Scan for the cell matching the given text and deliver its (x, y) coordinate at center. 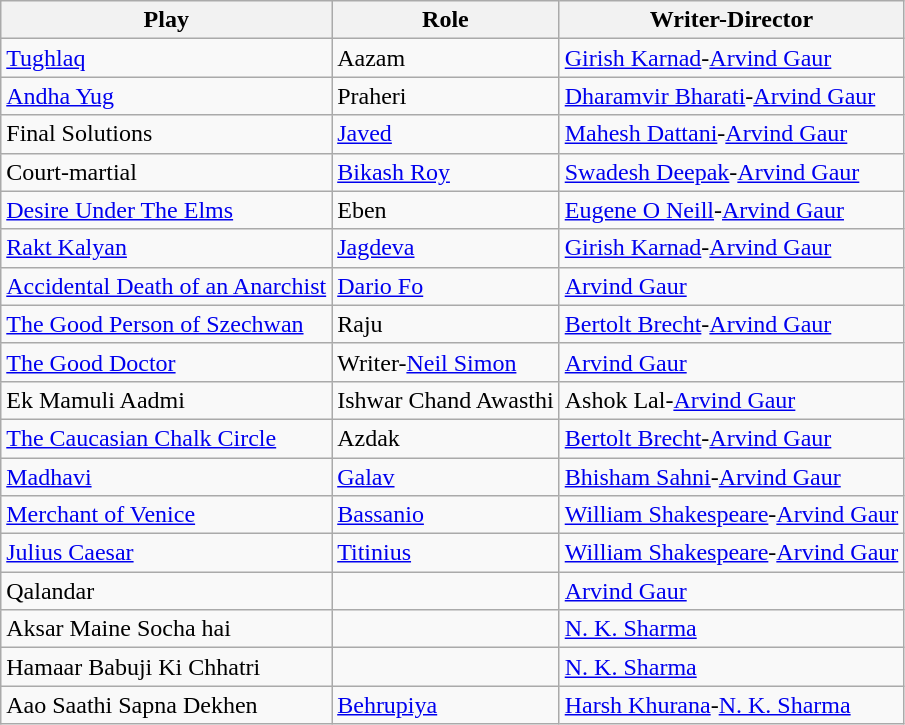
Tughlaq (166, 58)
Dario Fo (446, 286)
Aao Saathi Sapna Dekhen (166, 705)
Ishwar Chand Awasthi (446, 400)
The Good Person of Szechwan (166, 324)
Qalandar (166, 591)
Merchant of Venice (166, 515)
Javed (446, 134)
Court-martial (166, 172)
Writer-Neil Simon (446, 362)
Raju (446, 324)
Ek Mamuli Aadmi (166, 400)
Julius Caesar (166, 553)
The Caucasian Chalk Circle (166, 438)
Rakt Kalyan (166, 248)
Bhisham Sahni-Arvind Gaur (732, 477)
Accidental Death of an Anarchist (166, 286)
Mahesh Dattani-Arvind Gaur (732, 134)
Bassanio (446, 515)
Eugene O Neill-Arvind Gaur (732, 210)
Praheri (446, 96)
Final Solutions (166, 134)
Writer-Director (732, 20)
Aazam (446, 58)
Eben (446, 210)
Bikash Roy (446, 172)
Andha Yug (166, 96)
Dharamvir Bharati-Arvind Gaur (732, 96)
The Good Doctor (166, 362)
Titinius (446, 553)
Azdak (446, 438)
Jagdeva (446, 248)
Harsh Khurana-N. K. Sharma (732, 705)
Desire Under The Elms (166, 210)
Role (446, 20)
Madhavi (166, 477)
Behrupiya (446, 705)
Galav (446, 477)
Swadesh Deepak-Arvind Gaur (732, 172)
Ashok Lal-Arvind Gaur (732, 400)
Hamaar Babuji Ki Chhatri (166, 667)
Play (166, 20)
Aksar Maine Socha hai (166, 629)
